Identify which cell holds the provided text, then report its (X, Y) central coordinate. 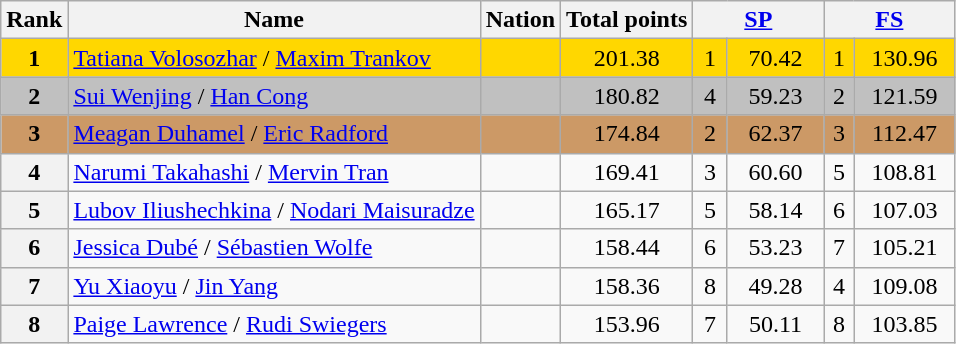
158.36 (627, 286)
70.42 (776, 58)
Meagan Duhamel / Eric Radford (274, 134)
130.96 (904, 58)
59.23 (776, 96)
Narumi Takahashi / Mervin Tran (274, 172)
SP (758, 20)
FS (890, 20)
158.44 (627, 248)
50.11 (776, 324)
Sui Wenjing / Han Cong (274, 96)
105.21 (904, 248)
107.03 (904, 210)
201.38 (627, 58)
Tatiana Volosozhar / Maxim Trankov (274, 58)
Yu Xiaoyu / Jin Yang (274, 286)
62.37 (776, 134)
Nation (520, 20)
180.82 (627, 96)
112.47 (904, 134)
174.84 (627, 134)
Jessica Dubé / Sébastien Wolfe (274, 248)
Paige Lawrence / Rudi Swiegers (274, 324)
60.60 (776, 172)
Lubov Iliushechkina / Nodari Maisuradze (274, 210)
169.41 (627, 172)
121.59 (904, 96)
153.96 (627, 324)
Total points (627, 20)
58.14 (776, 210)
109.08 (904, 286)
103.85 (904, 324)
Name (274, 20)
Rank (34, 20)
53.23 (776, 248)
108.81 (904, 172)
49.28 (776, 286)
165.17 (627, 210)
